Capture the cell that displays the provided text and extract its (x, y) central coordinate. 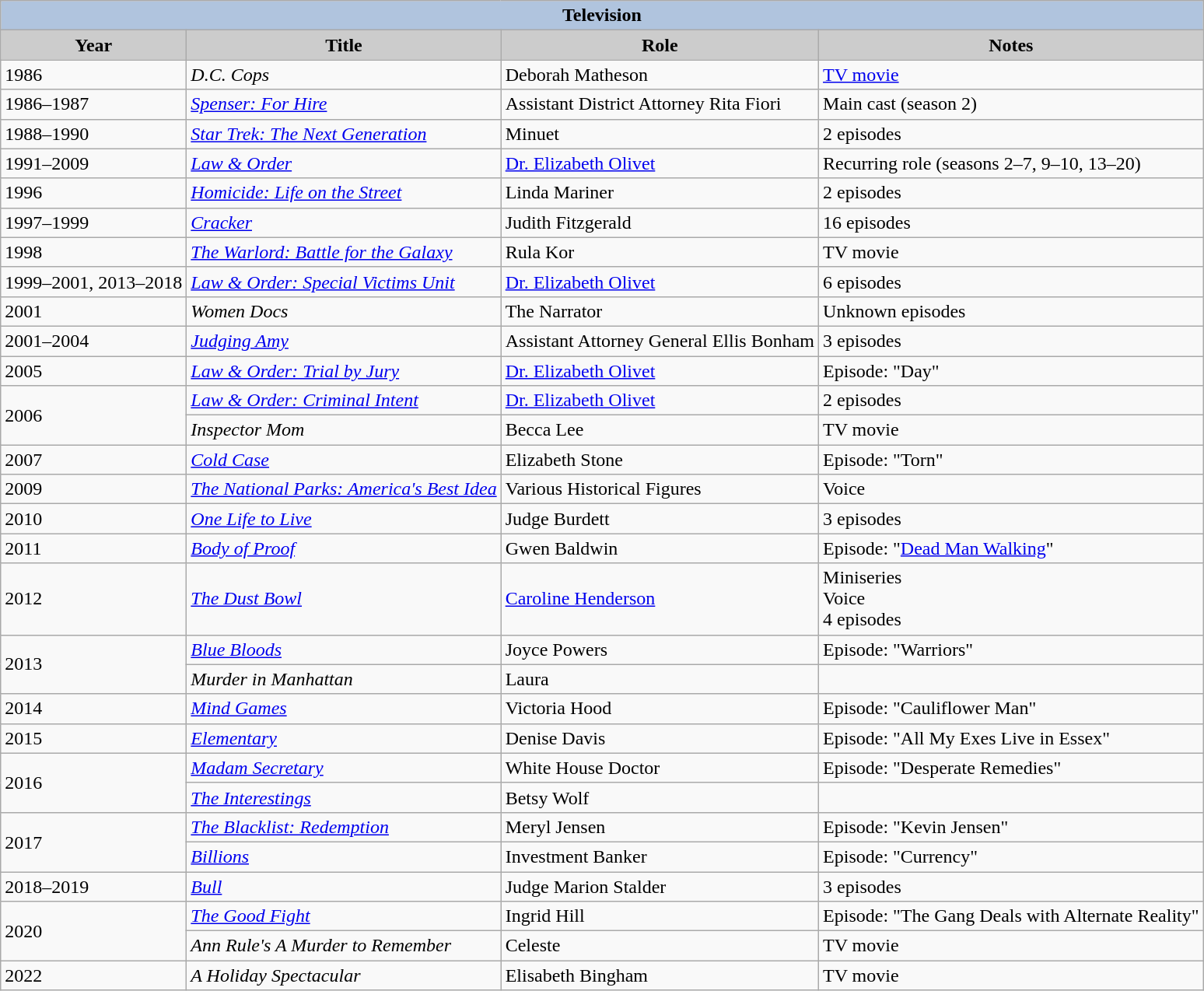
Judge Burdett (660, 519)
Episode: "Cauliflower Man" (1011, 709)
Bull (344, 886)
Law & Order: Criminal Intent (344, 401)
A Holiday Spectacular (344, 975)
Blue Bloods (344, 650)
Rula Kor (660, 252)
2022 (93, 975)
Laura (660, 679)
Women Docs (344, 311)
The Good Fight (344, 916)
Linda Mariner (660, 193)
Billions (344, 856)
1986 (93, 75)
Madam Secretary (344, 768)
Celeste (660, 946)
1996 (93, 193)
Television (602, 16)
1991–2009 (93, 163)
Cracker (344, 222)
Joyce Powers (660, 650)
Homicide: Life on the Street (344, 193)
2007 (93, 460)
Main cast (season 2) (1011, 104)
The Narrator (660, 311)
Episode: "Warriors" (1011, 650)
Caroline Henderson (660, 599)
Law & Order: Special Victims Unit (344, 282)
Recurring role (seasons 2–7, 9–10, 13–20) (1011, 163)
Episode: "Kevin Jensen" (1011, 827)
Investment Banker (660, 856)
Cold Case (344, 460)
2020 (93, 931)
Elementary (344, 738)
1999–2001, 2013–2018 (93, 282)
Episode: "Currency" (1011, 856)
2006 (93, 415)
Ann Rule's A Murder to Remember (344, 946)
16 episodes (1011, 222)
Episode: "Day" (1011, 371)
6 episodes (1011, 282)
The Dust Bowl (344, 599)
Various Historical Figures (660, 489)
2015 (93, 738)
Assistant District Attorney Rita Fiori (660, 104)
Betsy Wolf (660, 797)
Inspector Mom (344, 430)
Murder in Manhattan (344, 679)
1988–1990 (93, 134)
One Life to Live (344, 519)
The Blacklist: Redemption (344, 827)
2005 (93, 371)
2001–2004 (93, 341)
Body of Proof (344, 548)
Episode: "Torn" (1011, 460)
The Interestings (344, 797)
Year (93, 45)
Star Trek: The Next Generation (344, 134)
Episode: "Dead Man Walking" (1011, 548)
2014 (93, 709)
2018–2019 (93, 886)
2012 (93, 599)
Notes (1011, 45)
D.C. Cops (344, 75)
White House Doctor (660, 768)
Victoria Hood (660, 709)
2010 (93, 519)
2013 (93, 664)
Ingrid Hill (660, 916)
Judging Amy (344, 341)
Unknown episodes (1011, 311)
Law & Order: Trial by Jury (344, 371)
Mind Games (344, 709)
Spenser: For Hire (344, 104)
2016 (93, 783)
Gwen Baldwin (660, 548)
Elisabeth Bingham (660, 975)
Denise Davis (660, 738)
2001 (93, 311)
Becca Lee (660, 430)
Episode: "The Gang Deals with Alternate Reality" (1011, 916)
Voice (1011, 489)
Miniseries Voice 4 episodes (1011, 599)
Title (344, 45)
Judith Fitzgerald (660, 222)
Minuet (660, 134)
Elizabeth Stone (660, 460)
Episode: "Desperate Remedies" (1011, 768)
Judge Marion Stalder (660, 886)
Role (660, 45)
The National Parks: America's Best Idea (344, 489)
Meryl Jensen (660, 827)
2011 (93, 548)
1986–1987 (93, 104)
The Warlord: Battle for the Galaxy (344, 252)
Episode: "All My Exes Live in Essex" (1011, 738)
Assistant Attorney General Ellis Bonham (660, 341)
2009 (93, 489)
Law & Order (344, 163)
1998 (93, 252)
1997–1999 (93, 222)
2017 (93, 842)
Deborah Matheson (660, 75)
